Capture the cell that displays the provided text and extract its [X, Y] central coordinate. 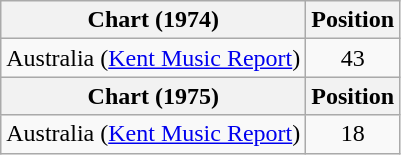
43 [353, 58]
Chart (1975) [154, 96]
18 [353, 134]
Chart (1974) [154, 20]
